Return (X, Y) of the center of cell containing provided text 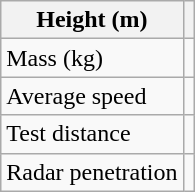
Mass (kg) (92, 58)
Test distance (92, 134)
Average speed (92, 96)
Height (m) (92, 20)
Radar penetration (92, 172)
